Locate the cell with the specified text and output its [X, Y] center coordinate. 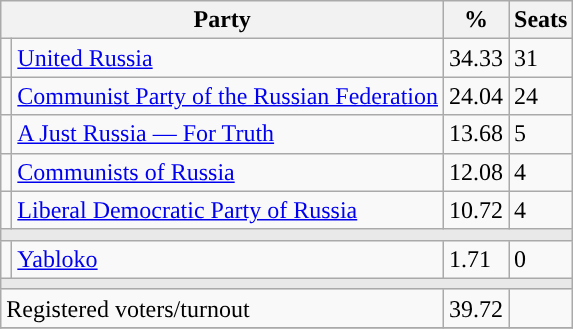
39.72 [476, 308]
24 [541, 96]
0 [541, 259]
United Russia [228, 58]
24.04 [476, 96]
13.68 [476, 134]
34.33 [476, 58]
% [476, 20]
5 [541, 134]
31 [541, 58]
Communist Party of the Russian Federation [228, 96]
A Just Russia — For Truth [228, 134]
Yabloko [228, 259]
10.72 [476, 210]
Seats [541, 20]
Party [222, 20]
Liberal Democratic Party of Russia [228, 210]
Communists of Russia [228, 172]
1.71 [476, 259]
Registered voters/turnout [222, 308]
12.08 [476, 172]
